Output the [X, Y] coordinate of the center of the cell containing the given text.  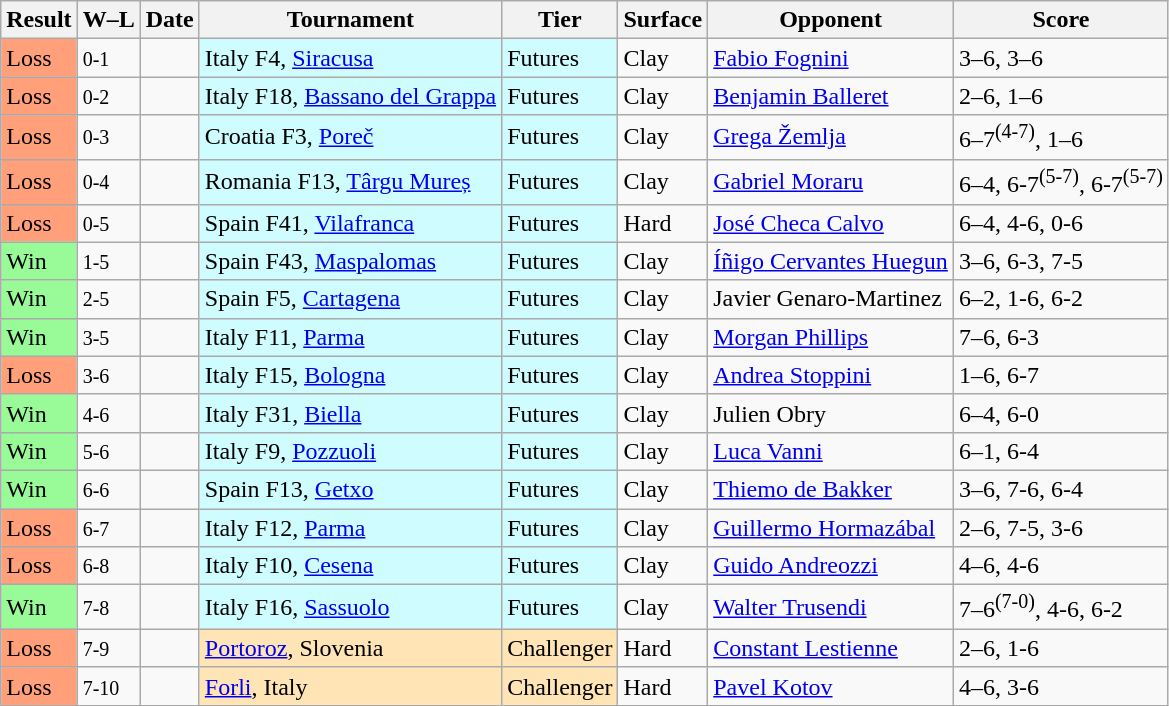
3–6, 7-6, 6-4 [1060, 489]
2–6, 1-6 [1060, 648]
Romania F13, Târgu Mureș [350, 182]
7-8 [108, 608]
Portoroz, Slovenia [350, 648]
2-5 [108, 299]
0-3 [108, 138]
Fabio Fognini [831, 58]
Gabriel Moraru [831, 182]
Forli, Italy [350, 686]
3–6, 3–6 [1060, 58]
Score [1060, 20]
7-9 [108, 648]
6–4, 4-6, 0-6 [1060, 223]
7–6(7-0), 4-6, 6-2 [1060, 608]
Pavel Kotov [831, 686]
Italy F10, Cesena [350, 566]
0-2 [108, 96]
Íñigo Cervantes Huegun [831, 261]
Italy F4, Siracusa [350, 58]
6-7 [108, 528]
Italy F15, Bologna [350, 375]
6–4, 6-0 [1060, 413]
Benjamin Balleret [831, 96]
Italy F16, Sassuolo [350, 608]
7-10 [108, 686]
Italy F9, Pozzuoli [350, 451]
0-5 [108, 223]
Spain F13, Getxo [350, 489]
Italy F12, Parma [350, 528]
0-1 [108, 58]
4–6, 3-6 [1060, 686]
6–1, 6-4 [1060, 451]
Date [170, 20]
Javier Genaro-Martinez [831, 299]
0-4 [108, 182]
3–6, 6-3, 7-5 [1060, 261]
2–6, 7-5, 3-6 [1060, 528]
3-6 [108, 375]
2–6, 1–6 [1060, 96]
Andrea Stoppini [831, 375]
Italy F18, Bassano del Grappa [350, 96]
Guillermo Hormazábal [831, 528]
Italy F11, Parma [350, 337]
Opponent [831, 20]
4–6, 4-6 [1060, 566]
6-8 [108, 566]
Spain F5, Cartagena [350, 299]
W–L [108, 20]
6–2, 1-6, 6-2 [1060, 299]
Spain F41, Vilafranca [350, 223]
José Checa Calvo [831, 223]
Spain F43, Maspalomas [350, 261]
Croatia F3, Poreč [350, 138]
4-6 [108, 413]
7–6, 6-3 [1060, 337]
Grega Žemlja [831, 138]
Julien Obry [831, 413]
Italy F31, Biella [350, 413]
6–7(4-7), 1–6 [1060, 138]
Tier [560, 20]
1-5 [108, 261]
Result [39, 20]
6-6 [108, 489]
6–4, 6-7(5-7), 6-7(5-7) [1060, 182]
Constant Lestienne [831, 648]
1–6, 6-7 [1060, 375]
3-5 [108, 337]
Morgan Phillips [831, 337]
Surface [663, 20]
Luca Vanni [831, 451]
Guido Andreozzi [831, 566]
Tournament [350, 20]
5-6 [108, 451]
Walter Trusendi [831, 608]
Thiemo de Bakker [831, 489]
